Determine the (X, Y) coordinate at the center of the cell enclosing the given text.  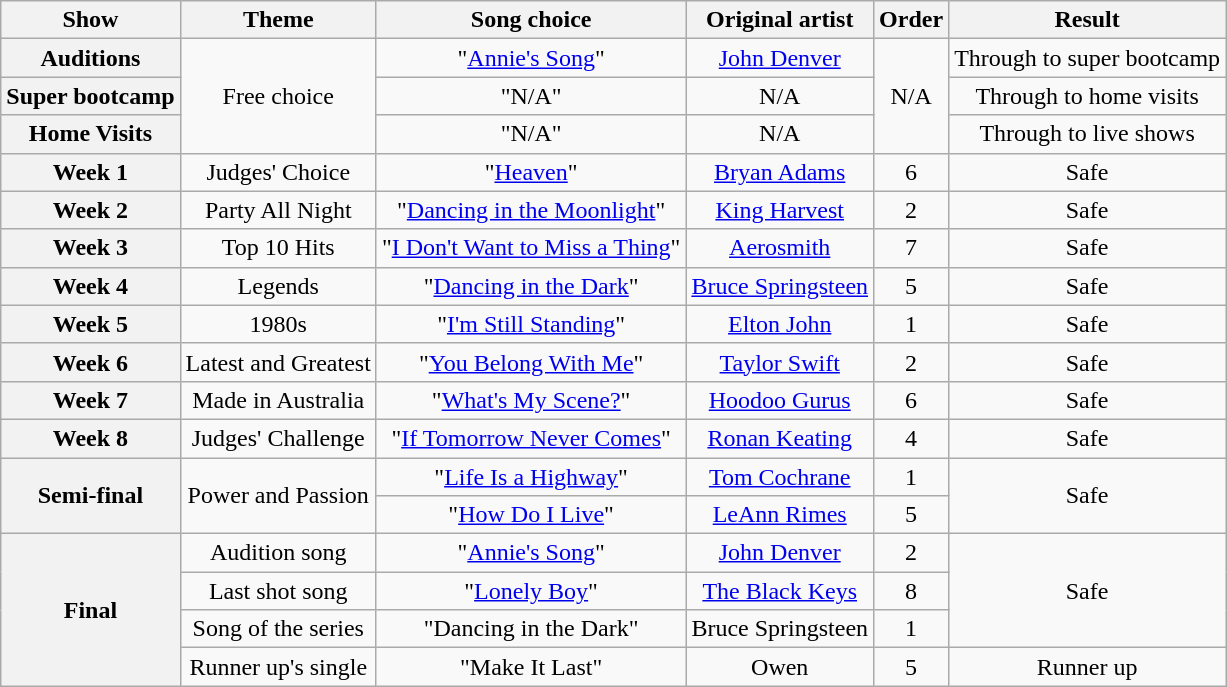
King Harvest (780, 210)
Top 10 Hits (278, 248)
Runner up's single (278, 667)
"Dancing in the Moonlight" (530, 210)
Free choice (278, 96)
Made in Australia (278, 400)
Song of the series (278, 629)
Power and Passion (278, 496)
"Make It Last" (530, 667)
"Heaven" (530, 172)
Week 1 (90, 172)
"You Belong With Me" (530, 362)
Theme (278, 20)
Through to super bootcamp (1088, 58)
Bryan Adams (780, 172)
Result (1088, 20)
Taylor Swift (780, 362)
The Black Keys (780, 591)
Hoodoo Gurus (780, 400)
Show (90, 20)
Party All Night (278, 210)
1980s (278, 324)
Home Visits (90, 134)
Semi-final (90, 496)
LeAnn Rimes (780, 515)
Order (912, 20)
Auditions (90, 58)
"Life Is a Highway" (530, 477)
"How Do I Live" (530, 515)
7 (912, 248)
Week 8 (90, 438)
Original artist (780, 20)
Judges' Choice (278, 172)
Runner up (1088, 667)
Tom Cochrane (780, 477)
Last shot song (278, 591)
Song choice (530, 20)
Ronan Keating (780, 438)
8 (912, 591)
Super bootcamp (90, 96)
Elton John (780, 324)
"What's My Scene?" (530, 400)
Latest and Greatest (278, 362)
"If Tomorrow Never Comes" (530, 438)
Aerosmith (780, 248)
Week 5 (90, 324)
Week 3 (90, 248)
Legends (278, 286)
"Lonely Boy" (530, 591)
Week 4 (90, 286)
Week 6 (90, 362)
Through to home visits (1088, 96)
Audition song (278, 553)
"I Don't Want to Miss a Thing" (530, 248)
Judges' Challenge (278, 438)
Through to live shows (1088, 134)
4 (912, 438)
Week 7 (90, 400)
Week 2 (90, 210)
"I'm Still Standing" (530, 324)
Owen (780, 667)
Final (90, 610)
